Output the (X, Y) coordinate of the center of the cell containing the given text.  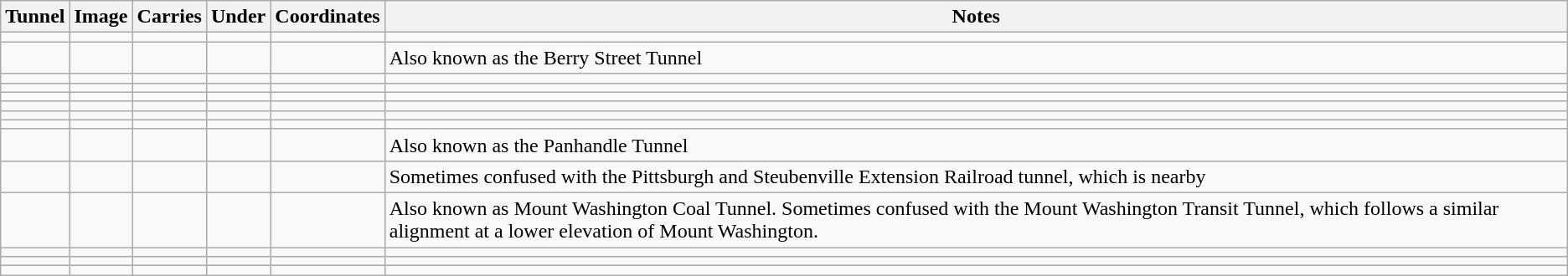
Also known as the Berry Street Tunnel (976, 58)
Tunnel (35, 17)
Coordinates (328, 17)
Sometimes confused with the Pittsburgh and Steubenville Extension Railroad tunnel, which is nearby (976, 176)
Image (101, 17)
Also known as the Panhandle Tunnel (976, 145)
Carries (169, 17)
Under (238, 17)
Notes (976, 17)
